For the text-containing cell, return its midpoint in [X, Y] coordinate format. 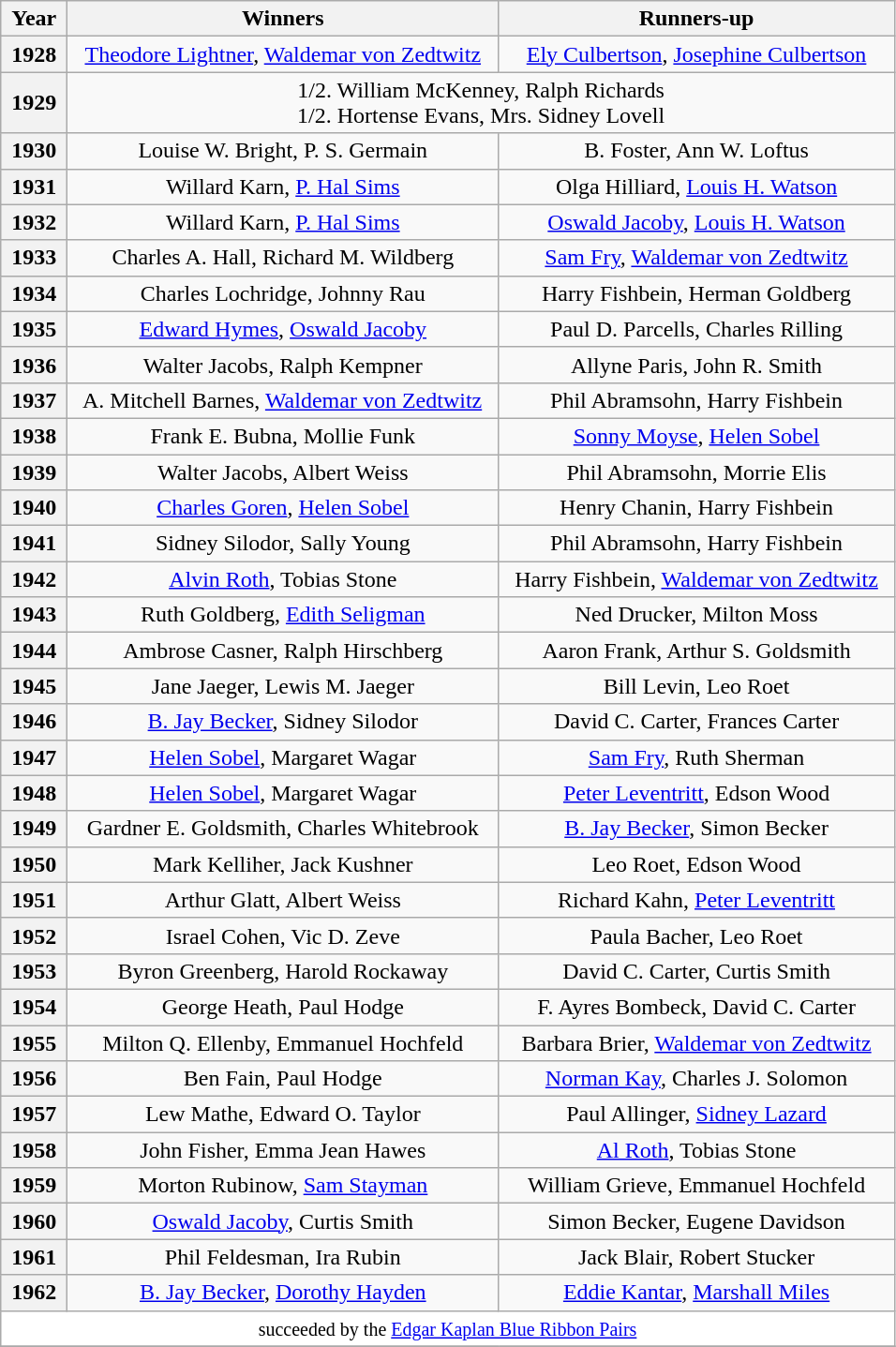
1930 [34, 151]
1929 [34, 103]
Ely Culbertson, Josephine Culbertson [697, 54]
1951 [34, 900]
Lew Mathe, Edward O. Taylor [283, 1115]
1928 [34, 54]
Harry Fishbein, Herman Goldberg [697, 293]
Leo Roet, Edson Wood [697, 864]
1945 [34, 686]
Milton Q. Ellenby, Emmanuel Hochfeld [283, 1043]
1938 [34, 436]
Barbara Brier, Waldemar von Zedtwitz [697, 1043]
David C. Carter, Curtis Smith [697, 971]
Morton Rubinow, Sam Stayman [283, 1186]
Alvin Roth, Tobias Stone [283, 579]
Harry Fishbein, Waldemar von Zedtwitz [697, 579]
Sam Fry, Waldemar von Zedtwitz [697, 258]
Year [34, 19]
Jane Jaeger, Lewis M. Jaeger [283, 686]
Aaron Frank, Arthur S. Goldsmith [697, 651]
1941 [34, 544]
Ruth Goldberg, Edith Seligman [283, 615]
Phil Feldesman, Ira Rubin [283, 1257]
Mark Kelliher, Jack Kushner [283, 864]
Arthur Glatt, Albert Weiss [283, 900]
Paul Allinger, Sidney Lazard [697, 1115]
1933 [34, 258]
George Heath, Paul Hodge [283, 1007]
Ben Fain, Paul Hodge [283, 1079]
B. Jay Becker, Simon Becker [697, 829]
Charles Lochridge, Johnny Rau [283, 293]
Richard Kahn, Peter Leventritt [697, 900]
Sonny Moyse, Helen Sobel [697, 436]
1947 [34, 757]
1952 [34, 935]
Ned Drucker, Milton Moss [697, 615]
David C. Carter, Frances Carter [697, 722]
1954 [34, 1007]
1948 [34, 793]
Sam Fry, Ruth Sherman [697, 757]
Phil Abramsohn, Morrie Elis [697, 471]
Runners-up [697, 19]
Sidney Silodor, Sally Young [283, 544]
Charles A. Hall, Richard M. Wildberg [283, 258]
Ambrose Casner, Ralph Hirschberg [283, 651]
Oswald Jacoby, Curtis Smith [283, 1221]
Walter Jacobs, Ralph Kempner [283, 365]
Eddie Kantar, Marshall Miles [697, 1293]
Henry Chanin, Harry Fishbein [697, 508]
John Fisher, Emma Jean Hawes [283, 1150]
Byron Greenberg, Harold Rockaway [283, 971]
1960 [34, 1221]
Winners [283, 19]
B. Jay Becker, Dorothy Hayden [283, 1293]
1949 [34, 829]
Frank E. Bubna, Mollie Funk [283, 436]
1934 [34, 293]
B. Foster, Ann W. Loftus [697, 151]
Theodore Lightner, Waldemar von Zedtwitz [283, 54]
1939 [34, 471]
Peter Leventritt, Edson Wood [697, 793]
Simon Becker, Eugene Davidson [697, 1221]
Israel Cohen, Vic D. Zeve [283, 935]
1961 [34, 1257]
Louise W. Bright, P. S. Germain [283, 151]
A. Mitchell Barnes, Waldemar von Zedtwitz [283, 400]
William Grieve, Emmanuel Hochfeld [697, 1186]
Edward Hymes, Oswald Jacoby [283, 329]
Bill Levin, Leo Roet [697, 686]
1955 [34, 1043]
Paula Bacher, Leo Roet [697, 935]
1959 [34, 1186]
Olga Hilliard, Louis H. Watson [697, 187]
1950 [34, 864]
succeeded by the Edgar Kaplan Blue Ribbon Pairs [448, 1328]
1931 [34, 187]
Al Roth, Tobias Stone [697, 1150]
1/2. William McKenney, Ralph Richards 1/2. Hortense Evans, Mrs. Sidney Lovell [482, 103]
B. Jay Becker, Sidney Silodor [283, 722]
1957 [34, 1115]
Charles Goren, Helen Sobel [283, 508]
1940 [34, 508]
1946 [34, 722]
1956 [34, 1079]
Oswald Jacoby, Louis H. Watson [697, 222]
1937 [34, 400]
Allyne Paris, John R. Smith [697, 365]
1942 [34, 579]
1958 [34, 1150]
1944 [34, 651]
Jack Blair, Robert Stucker [697, 1257]
1943 [34, 615]
Norman Kay, Charles J. Solomon [697, 1079]
Walter Jacobs, Albert Weiss [283, 471]
Paul D. Parcells, Charles Rilling [697, 329]
1953 [34, 971]
1935 [34, 329]
1936 [34, 365]
1932 [34, 222]
1962 [34, 1293]
F. Ayres Bombeck, David C. Carter [697, 1007]
Gardner E. Goldsmith, Charles Whitebrook [283, 829]
